From the cell containing the given text, extract its center point as (x, y) coordinate. 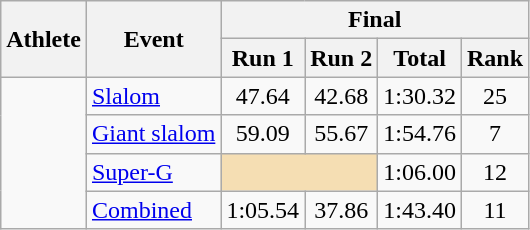
Total (420, 58)
1:54.76 (420, 134)
12 (494, 172)
59.09 (263, 134)
25 (494, 96)
Super-G (153, 172)
Giant slalom (153, 134)
1:06.00 (420, 172)
1:43.40 (420, 210)
37.86 (342, 210)
55.67 (342, 134)
Rank (494, 58)
47.64 (263, 96)
Athlete (44, 39)
Event (153, 39)
11 (494, 210)
Run 2 (342, 58)
7 (494, 134)
Final (375, 20)
Run 1 (263, 58)
Combined (153, 210)
Slalom (153, 96)
1:30.32 (420, 96)
1:05.54 (263, 210)
42.68 (342, 96)
